Find where the given text appears and provide that cell's center as [x, y] coordinate. 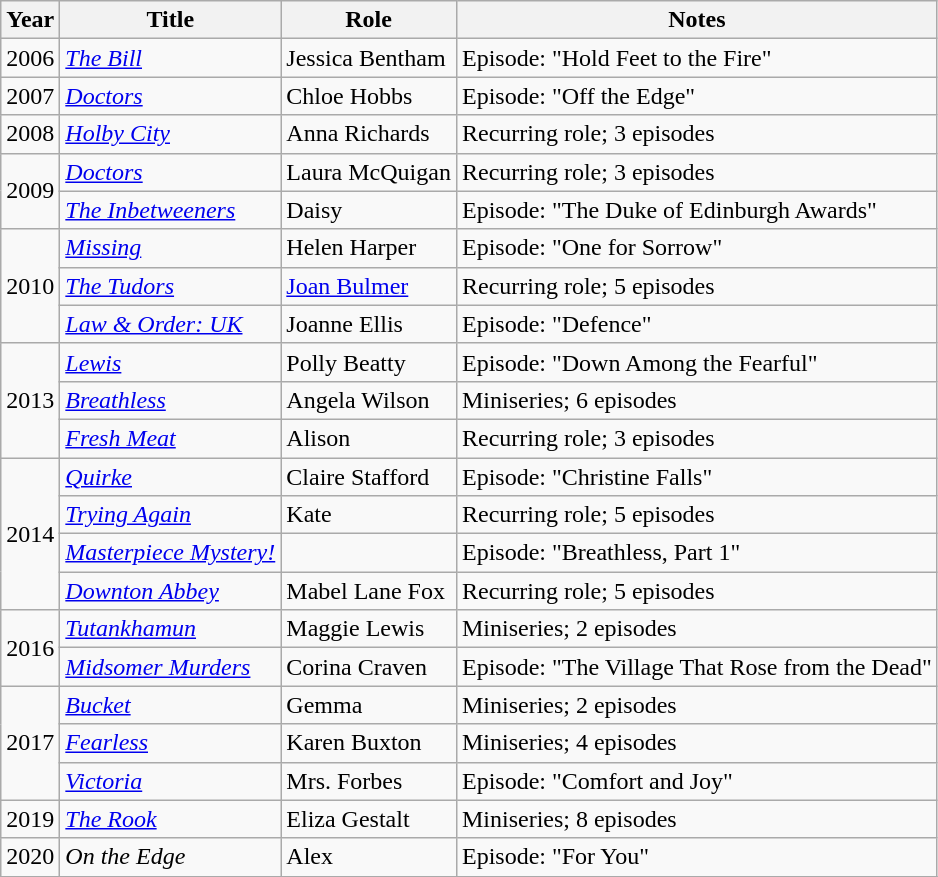
Joan Bulmer [369, 286]
Quirke [170, 477]
Anna Richards [369, 134]
Bucket [170, 705]
Eliza Gestalt [369, 819]
Role [369, 20]
Year [30, 20]
On the Edge [170, 857]
Jessica Bentham [369, 58]
Gemma [369, 705]
Holby City [170, 134]
Helen Harper [369, 248]
2006 [30, 58]
Tutankhamun [170, 629]
Mabel Lane Fox [369, 591]
Law & Order: UK [170, 324]
Miniseries; 8 episodes [696, 819]
2014 [30, 534]
2017 [30, 743]
Chloe Hobbs [369, 96]
Breathless [170, 400]
Alison [369, 438]
Episode: "The Duke of Edinburgh Awards" [696, 210]
Laura McQuigan [369, 172]
Maggie Lewis [369, 629]
Victoria [170, 781]
Episode: "Christine Falls" [696, 477]
2016 [30, 648]
Lewis [170, 362]
Episode: "Breathless, Part 1" [696, 553]
Alex [369, 857]
2007 [30, 96]
Episode: "Down Among the Fearful" [696, 362]
Midsomer Murders [170, 667]
The Inbetweeners [170, 210]
Downton Abbey [170, 591]
Episode: "Hold Feet to the Fire" [696, 58]
Episode: "For You" [696, 857]
Miniseries; 4 episodes [696, 743]
Kate [369, 515]
Episode: "Comfort and Joy" [696, 781]
Karen Buxton [369, 743]
Notes [696, 20]
2019 [30, 819]
Trying Again [170, 515]
The Rook [170, 819]
Miniseries; 6 episodes [696, 400]
The Tudors [170, 286]
2009 [30, 191]
Title [170, 20]
Angela Wilson [369, 400]
Missing [170, 248]
Episode: "One for Sorrow" [696, 248]
Mrs. Forbes [369, 781]
Joanne Ellis [369, 324]
Fearless [170, 743]
Fresh Meat [170, 438]
Episode: "Defence" [696, 324]
2008 [30, 134]
2010 [30, 286]
The Bill [170, 58]
Masterpiece Mystery! [170, 553]
2020 [30, 857]
Polly Beatty [369, 362]
Claire Stafford [369, 477]
Corina Craven [369, 667]
Episode: "Off the Edge" [696, 96]
Episode: "The Village That Rose from the Dead" [696, 667]
Daisy [369, 210]
2013 [30, 400]
